Provide the (X, Y) coordinate of the cell's center where the given text is located.  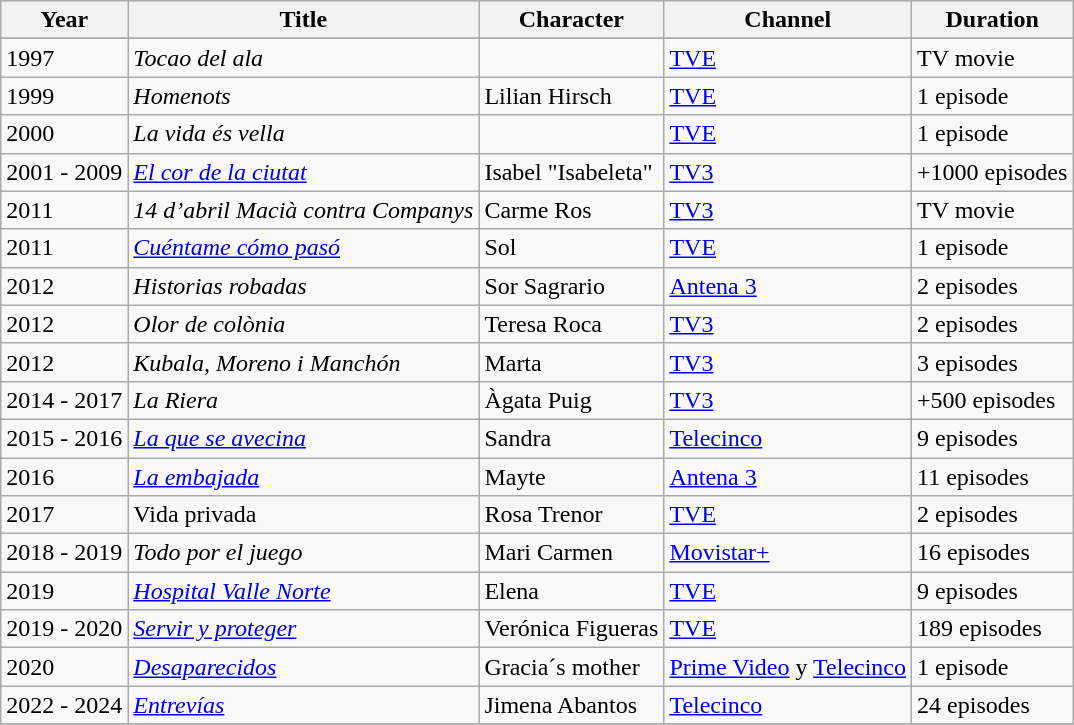
El cor de la ciutat (304, 172)
Jimena Abantos (572, 705)
Historias robadas (304, 286)
Isabel "Isabeleta" (572, 172)
Todo por el juego (304, 553)
Àgata Puig (572, 400)
Kubala, Moreno i Manchón (304, 362)
Prime Video y Telecinco (788, 667)
Rosa Trenor (572, 515)
Sor Sagrario (572, 286)
2017 (64, 515)
Carme Ros (572, 210)
Verónica Figueras (572, 629)
Sandra (572, 438)
Lilian Hirsch (572, 96)
Olor de colònia (304, 324)
Channel (788, 20)
La embajada (304, 477)
+1000 episodes (992, 172)
Cuéntame cómo pasó (304, 248)
Sol (572, 248)
La vida és vella (304, 134)
Hospital Valle Norte (304, 591)
La que se avecina (304, 438)
2022 - 2024 (64, 705)
Mayte (572, 477)
Desaparecidos (304, 667)
Gracia´s mother (572, 667)
16 episodes (992, 553)
Duration (992, 20)
+500 episodes (992, 400)
11 episodes (992, 477)
Homenots (304, 96)
Mari Carmen (572, 553)
Movistar+ (788, 553)
Vida privada (304, 515)
14 d’abril Macià contra Companys (304, 210)
2020 (64, 667)
Teresa Roca (572, 324)
1997 (64, 58)
Entrevías (304, 705)
3 episodes (992, 362)
2014 - 2017 (64, 400)
Tocao del ala (304, 58)
La Riera (304, 400)
Year (64, 20)
1999 (64, 96)
Servir y proteger (304, 629)
2016 (64, 477)
2019 (64, 591)
2001 - 2009 (64, 172)
Character (572, 20)
Elena (572, 591)
2000 (64, 134)
189 episodes (992, 629)
Marta (572, 362)
Title (304, 20)
2019 - 2020 (64, 629)
2015 - 2016 (64, 438)
2018 - 2019 (64, 553)
24 episodes (992, 705)
